Locate the cell with the specified text and output its (X, Y) center coordinate. 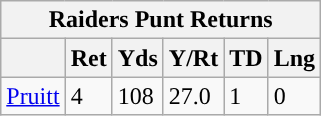
Yds (138, 58)
TD (246, 58)
4 (88, 96)
108 (138, 96)
27.0 (193, 96)
0 (294, 96)
Pruitt (33, 96)
1 (246, 96)
Lng (294, 58)
Raiders Punt Returns (161, 20)
Y/Rt (193, 58)
Ret (88, 58)
